Determine the (x, y) coordinate at the center of the cell enclosing the given text.  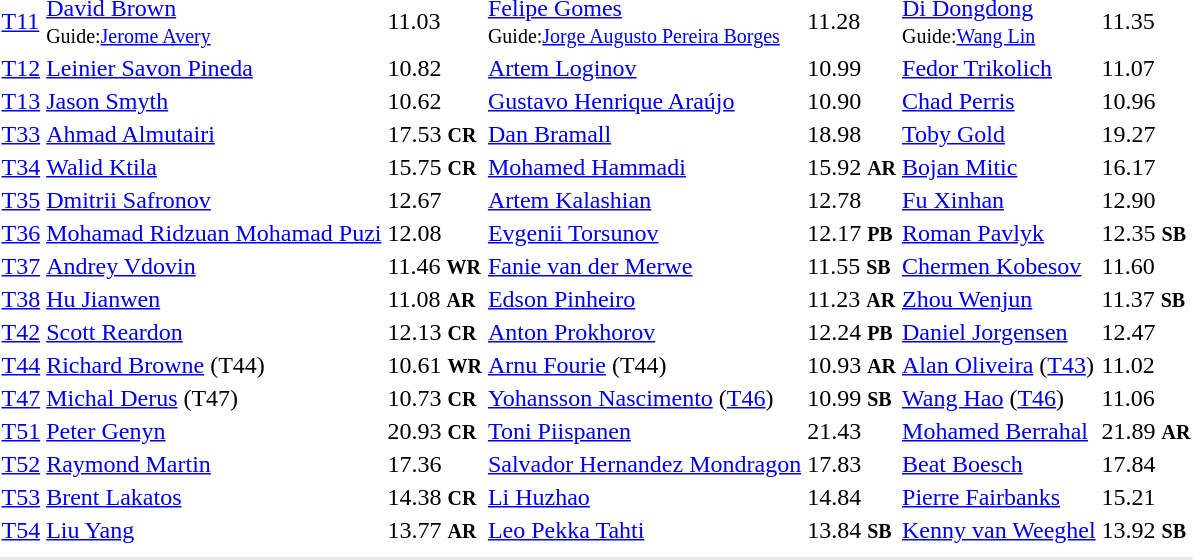
Leo Pekka Tahti (644, 530)
Hu Jianwen (214, 299)
Artem Kalashian (644, 200)
10.73 CR (434, 398)
Yohansson Nascimento (T46) (644, 398)
Daniel Jorgensen (1000, 332)
Fedor Trikolich (1000, 68)
Chad Perris (1000, 101)
T38 (21, 299)
11.08 AR (434, 299)
T35 (21, 200)
15.21 (1146, 497)
T34 (21, 167)
18.98 (852, 134)
12.67 (434, 200)
T54 (21, 530)
21.89 AR (1146, 431)
20.93 CR (434, 431)
11.07 (1146, 68)
10.99 (852, 68)
13.84 SB (852, 530)
T44 (21, 365)
T51 (21, 431)
12.47 (1146, 332)
13.92 SB (1146, 530)
11.02 (1146, 365)
12.90 (1146, 200)
Wang Hao (T46) (1000, 398)
21.43 (852, 431)
Mohamed Berrahal (1000, 431)
Beat Boesch (1000, 464)
Dan Bramall (644, 134)
T52 (21, 464)
11.23 AR (852, 299)
T37 (21, 266)
Salvador Hernandez Mondragon (644, 464)
Pierre Fairbanks (1000, 497)
Artem Loginov (644, 68)
17.53 CR (434, 134)
10.90 (852, 101)
Andrey Vdovin (214, 266)
14.38 CR (434, 497)
Richard Browne (T44) (214, 365)
T12 (21, 68)
13.77 AR (434, 530)
Li Huzhao (644, 497)
11.46 WR (434, 266)
14.84 (852, 497)
T42 (21, 332)
10.82 (434, 68)
15.75 CR (434, 167)
Chermen Kobesov (1000, 266)
12.78 (852, 200)
17.84 (1146, 464)
Fanie van der Merwe (644, 266)
Toby Gold (1000, 134)
Liu Yang (214, 530)
T33 (21, 134)
15.92 AR (852, 167)
17.36 (434, 464)
Alan Oliveira (T43) (1000, 365)
Toni Piispanen (644, 431)
Scott Reardon (214, 332)
Mohamad Ridzuan Mohamad Puzi (214, 233)
T53 (21, 497)
10.62 (434, 101)
Evgenii Torsunov (644, 233)
Zhou Wenjun (1000, 299)
10.96 (1146, 101)
Mohamed Hammadi (644, 167)
12.08 (434, 233)
11.60 (1146, 266)
12.35 SB (1146, 233)
Anton Prokhorov (644, 332)
T13 (21, 101)
12.17 PB (852, 233)
Roman Pavlyk (1000, 233)
17.83 (852, 464)
11.55 SB (852, 266)
Kenny van Weeghel (1000, 530)
10.99 SB (852, 398)
Leinier Savon Pineda (214, 68)
11.06 (1146, 398)
Bojan Mitic (1000, 167)
11.37 SB (1146, 299)
Edson Pinheiro (644, 299)
Jason Smyth (214, 101)
Gustavo Henrique Araújo (644, 101)
Michal Derus (T47) (214, 398)
T36 (21, 233)
Peter Genyn (214, 431)
Ahmad Almutairi (214, 134)
Arnu Fourie (T44) (644, 365)
12.13 CR (434, 332)
Dmitrii Safronov (214, 200)
12.24 PB (852, 332)
Brent Lakatos (214, 497)
Fu Xinhan (1000, 200)
16.17 (1146, 167)
10.61 WR (434, 365)
Walid Ktila (214, 167)
Raymond Martin (214, 464)
19.27 (1146, 134)
T47 (21, 398)
10.93 AR (852, 365)
